From the cell containing the given text, extract its center point as (x, y) coordinate. 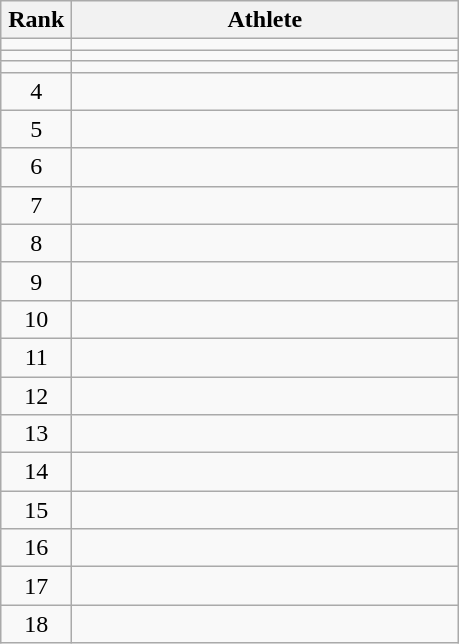
14 (36, 472)
17 (36, 586)
18 (36, 624)
8 (36, 243)
12 (36, 395)
5 (36, 129)
Athlete (265, 20)
9 (36, 281)
16 (36, 548)
7 (36, 205)
11 (36, 357)
15 (36, 510)
6 (36, 167)
Rank (36, 20)
10 (36, 319)
13 (36, 434)
4 (36, 91)
